Capture the cell that displays the provided text and extract its [x, y] central coordinate. 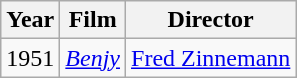
Fred Zinnemann [211, 58]
Benjy [93, 58]
Director [211, 20]
Film [93, 20]
1951 [30, 58]
Year [30, 20]
